Return (X, Y) of the center of cell containing provided text 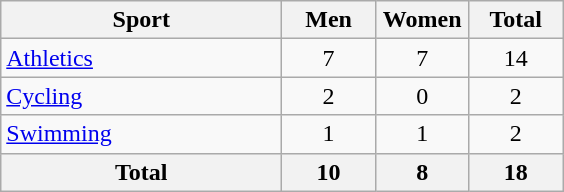
Men (329, 20)
Swimming (142, 134)
18 (516, 172)
0 (422, 96)
14 (516, 58)
10 (329, 172)
Women (422, 20)
Sport (142, 20)
Cycling (142, 96)
8 (422, 172)
Athletics (142, 58)
